Identify which cell holds the provided text, then report its [x, y] central coordinate. 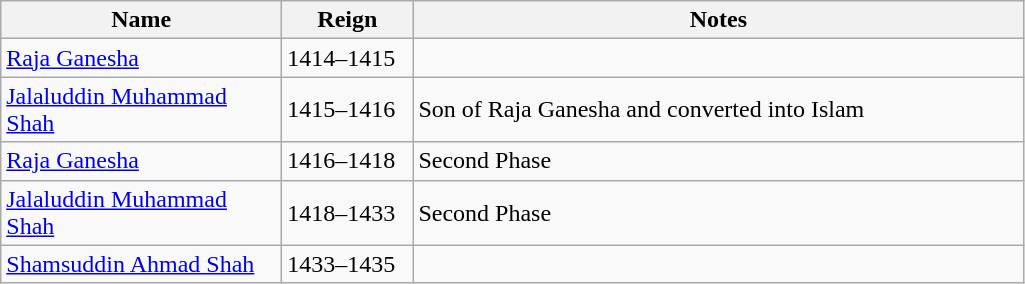
1418–1433 [348, 212]
Reign [348, 20]
Shamsuddin Ahmad Shah [142, 264]
Notes [718, 20]
Name [142, 20]
1415–1416 [348, 110]
1416–1418 [348, 161]
Son of Raja Ganesha and converted into Islam [718, 110]
1414–1415 [348, 58]
1433–1435 [348, 264]
